Search for the cell housing the specified text and yield its [X, Y] center coordinate. 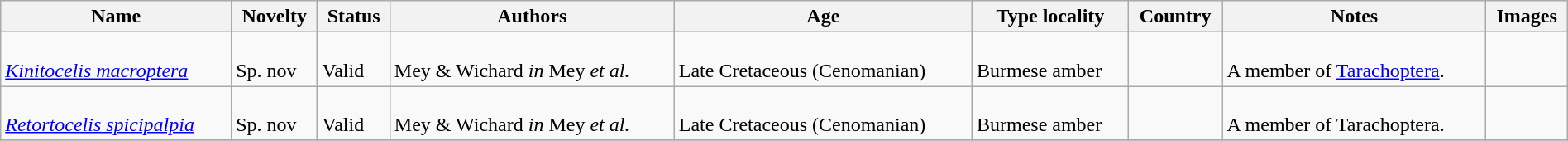
Name [116, 17]
Novelty [275, 17]
Type locality [1050, 17]
Status [354, 17]
Authors [532, 17]
Country [1175, 17]
Age [823, 17]
Notes [1355, 17]
Kinitocelis macroptera [116, 60]
Retortocelis spicipalpia [116, 113]
Images [1527, 17]
